Provide the (x, y) coordinate of the cell's center where the given text is located.  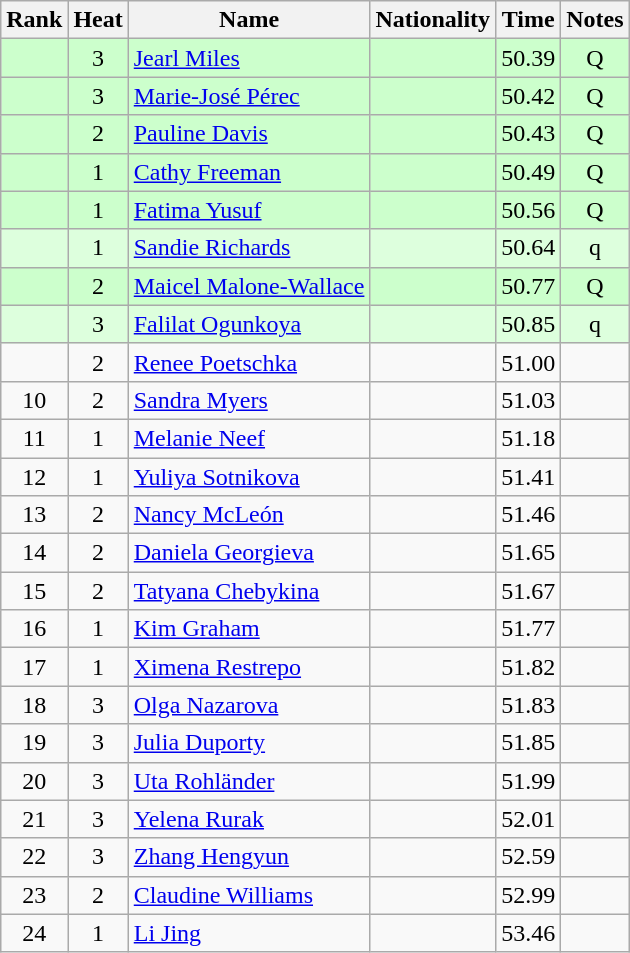
51.46 (528, 515)
Li Jing (249, 933)
Kim Graham (249, 629)
Zhang Hengyun (249, 857)
Sandra Myers (249, 400)
Nancy McLeón (249, 515)
Uta Rohländer (249, 781)
52.59 (528, 857)
Renee Poetschka (249, 362)
18 (34, 705)
50.85 (528, 324)
51.82 (528, 667)
Rank (34, 20)
Sandie Richards (249, 248)
51.83 (528, 705)
Marie-José Pérec (249, 96)
50.39 (528, 58)
51.41 (528, 477)
Notes (595, 20)
Yelena Rurak (249, 819)
20 (34, 781)
Falilat Ogunkoya (249, 324)
52.01 (528, 819)
Maicel Malone-Wallace (249, 286)
Melanie Neef (249, 438)
Olga Nazarova (249, 705)
15 (34, 591)
50.77 (528, 286)
50.42 (528, 96)
14 (34, 553)
11 (34, 438)
Fatima Yusuf (249, 210)
51.85 (528, 743)
21 (34, 819)
50.64 (528, 248)
Ximena Restrepo (249, 667)
12 (34, 477)
51.67 (528, 591)
Pauline Davis (249, 134)
Tatyana Chebykina (249, 591)
10 (34, 400)
Heat (98, 20)
51.99 (528, 781)
Claudine Williams (249, 895)
Time (528, 20)
51.77 (528, 629)
51.18 (528, 438)
Yuliya Sotnikova (249, 477)
Jearl Miles (249, 58)
Nationality (433, 20)
51.00 (528, 362)
Daniela Georgieva (249, 553)
13 (34, 515)
Julia Duporty (249, 743)
16 (34, 629)
53.46 (528, 933)
Cathy Freeman (249, 172)
22 (34, 857)
51.65 (528, 553)
Name (249, 20)
50.43 (528, 134)
17 (34, 667)
23 (34, 895)
51.03 (528, 400)
52.99 (528, 895)
19 (34, 743)
50.49 (528, 172)
24 (34, 933)
50.56 (528, 210)
